Provide the [X, Y] coordinate of the cell's center where the given text is located.  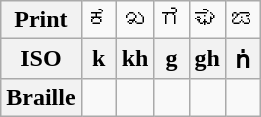
ISO [41, 59]
ಖ [135, 20]
Braille [41, 97]
k [98, 59]
ಗ [172, 20]
ಙ [242, 20]
ಕ [98, 20]
ṅ [242, 59]
gh [207, 59]
ಘ [207, 20]
Print [41, 20]
g [172, 59]
kh [135, 59]
